From the cell containing the given text, extract its center point as [x, y] coordinate. 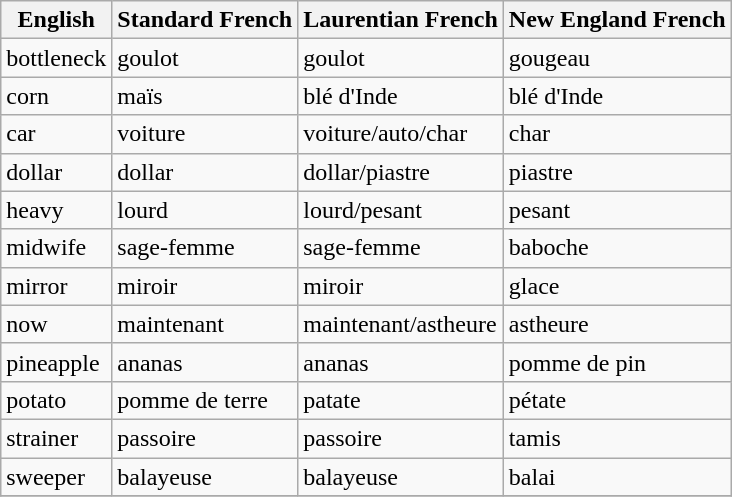
car [56, 134]
potato [56, 400]
maintenant [205, 324]
tamis [617, 438]
Standard French [205, 20]
lourd/pesant [401, 210]
pesant [617, 210]
char [617, 134]
corn [56, 96]
balai [617, 477]
dollar/piastre [401, 172]
English [56, 20]
midwife [56, 248]
now [56, 324]
voiture [205, 134]
glace [617, 286]
patate [401, 400]
New England French [617, 20]
strainer [56, 438]
baboche [617, 248]
maintenant/astheure [401, 324]
Laurentian French [401, 20]
maïs [205, 96]
pomme de pin [617, 362]
gougeau [617, 58]
lourd [205, 210]
piastre [617, 172]
pomme de terre [205, 400]
pineapple [56, 362]
mirror [56, 286]
pétate [617, 400]
astheure [617, 324]
sweeper [56, 477]
heavy [56, 210]
bottleneck [56, 58]
voiture/auto/char [401, 134]
